Search for the cell housing the specified text and yield its [X, Y] center coordinate. 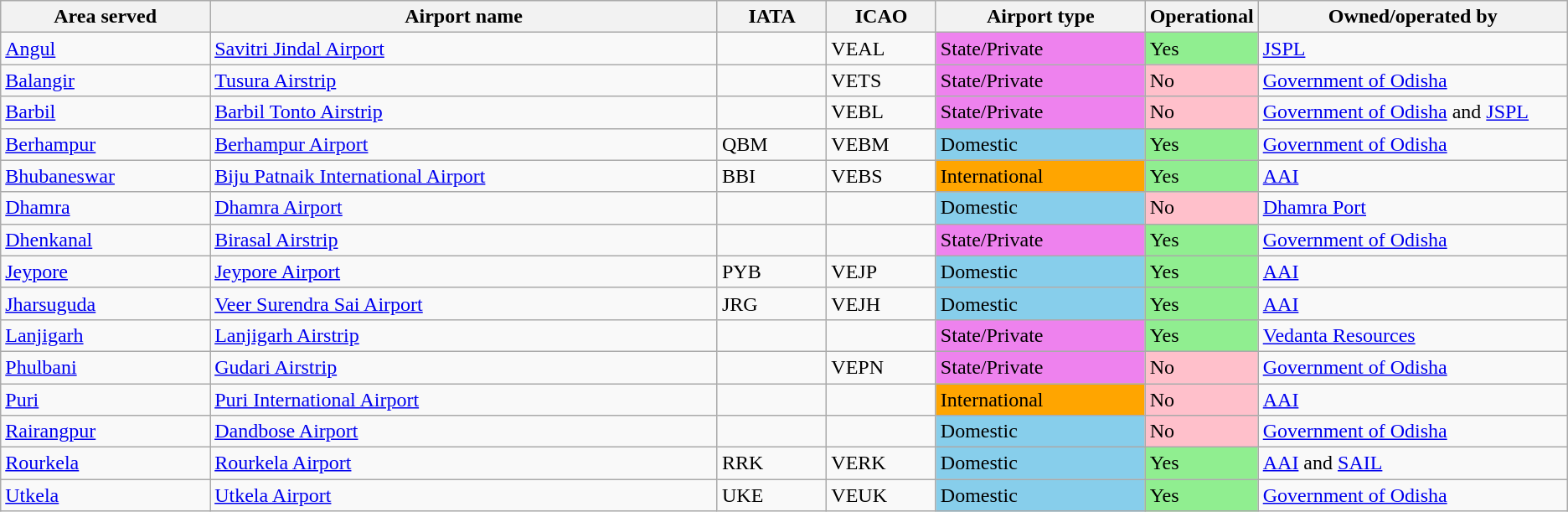
ICAO [881, 17]
VEJH [881, 303]
VEJP [881, 272]
Vedanta Resources [1412, 335]
Barbil Tonto Airstrip [464, 112]
Operational [1201, 17]
Utkela Airport [464, 495]
Gudari Airstrip [464, 367]
Veer Surendra Sai Airport [464, 303]
VETS [881, 80]
VERK [881, 463]
QBM [771, 144]
UKE [771, 495]
RRK [771, 463]
VEBS [881, 176]
Jeypore [106, 272]
Birasal Airstrip [464, 240]
Utkela [106, 495]
Rairangpur [106, 432]
Dhenkanal [106, 240]
Puri [106, 400]
JRG [771, 303]
Area served [106, 17]
Berhampur [106, 144]
Owned/operated by [1412, 17]
VEPN [881, 367]
Dhamra [106, 208]
Puri International Airport [464, 400]
Bhubaneswar [106, 176]
Dhamra Port [1412, 208]
VEUK [881, 495]
BBI [771, 176]
AAI and SAIL [1412, 463]
Tusura Airstrip [464, 80]
Dhamra Airport [464, 208]
Lanjigarh [106, 335]
VEAL [881, 49]
Government of Odisha and JSPL [1412, 112]
Dandbose Airport [464, 432]
Rourkela Airport [464, 463]
Airport type [1040, 17]
Rourkela [106, 463]
Lanjigarh Airstrip [464, 335]
PYB [771, 272]
IATA [771, 17]
VEBL [881, 112]
Barbil [106, 112]
Berhampur Airport [464, 144]
Savitri Jindal Airport [464, 49]
Airport name [464, 17]
Balangir [106, 80]
Biju Patnaik International Airport [464, 176]
VEBM [881, 144]
Jeypore Airport [464, 272]
Phulbani [106, 367]
Jharsuguda [106, 303]
Angul [106, 49]
JSPL [1412, 49]
